Extract the (x, y) coordinate from the center of the cell holding the provided text.  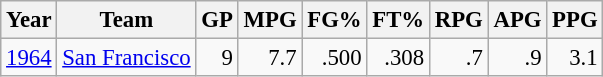
.500 (334, 58)
.9 (518, 58)
RPG (458, 20)
.308 (398, 58)
Year (29, 20)
APG (518, 20)
PPG (575, 20)
FT% (398, 20)
San Francisco (126, 58)
7.7 (270, 58)
FG% (334, 20)
3.1 (575, 58)
1964 (29, 58)
MPG (270, 20)
9 (217, 58)
Team (126, 20)
.7 (458, 58)
GP (217, 20)
